Output the (X, Y) coordinate of the center of the cell containing the given text.  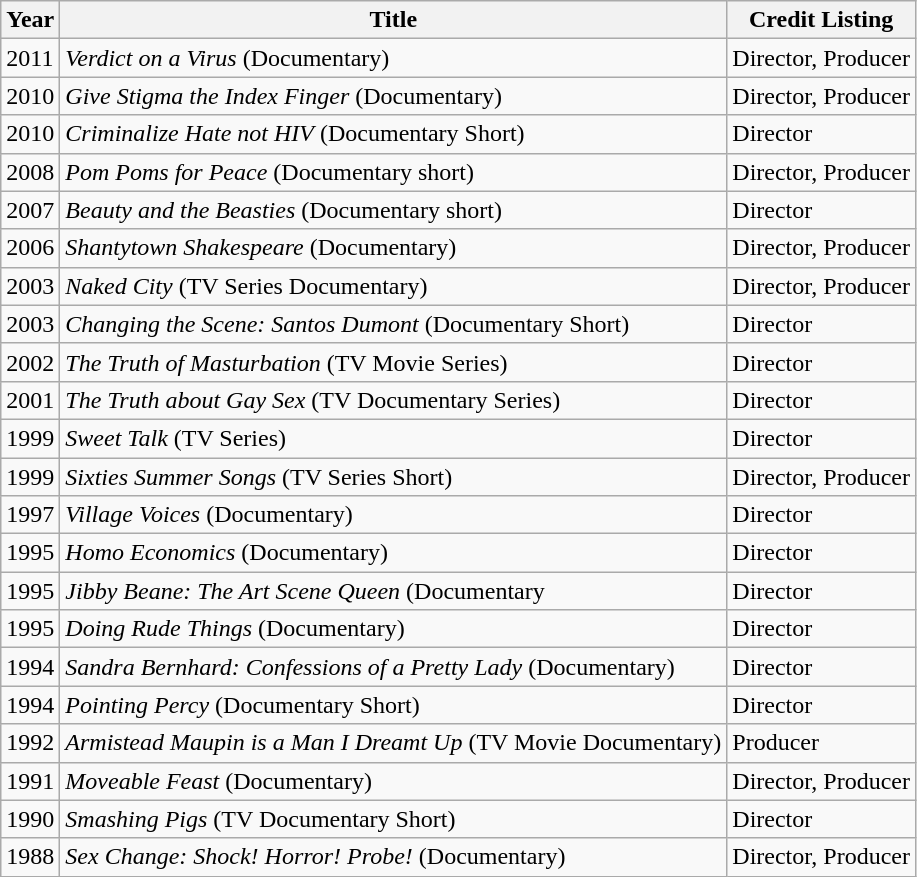
Sweet Talk (TV Series) (394, 438)
Sixties Summer Songs (TV Series Short) (394, 477)
The Truth of Masturbation (TV Movie Series) (394, 362)
The Truth about Gay Sex (TV Documentary Series) (394, 400)
Sex Change: Shock! Horror! Probe! (Documentary) (394, 857)
Year (30, 20)
Criminalize Hate not HIV (Documentary Short) (394, 134)
Verdict on a Virus (Documentary) (394, 58)
2002 (30, 362)
1990 (30, 819)
Sandra Bernhard: Confessions of a Pretty Lady (Documentary) (394, 667)
Title (394, 20)
Armistead Maupin is a Man I Dreamt Up (TV Movie Documentary) (394, 743)
2011 (30, 58)
Homo Economics (Documentary) (394, 553)
1997 (30, 515)
1988 (30, 857)
Changing the Scene: Santos Dumont (Documentary Short) (394, 324)
Doing Rude Things (Documentary) (394, 629)
2007 (30, 210)
Jibby Beane: The Art Scene Queen (Documentary (394, 591)
Credit Listing (822, 20)
1991 (30, 781)
2008 (30, 172)
Smashing Pigs (TV Documentary Short) (394, 819)
Village Voices (Documentary) (394, 515)
Moveable Feast (Documentary) (394, 781)
Shantytown Shakespeare (Documentary) (394, 248)
2001 (30, 400)
Pom Poms for Peace (Documentary short) (394, 172)
Producer (822, 743)
Give Stigma the Index Finger (Documentary) (394, 96)
1992 (30, 743)
2006 (30, 248)
Beauty and the Beasties (Documentary short) (394, 210)
Pointing Percy (Documentary Short) (394, 705)
Naked City (TV Series Documentary) (394, 286)
